Detect which cell encompasses the target text, then output its [x, y] center coordinate. 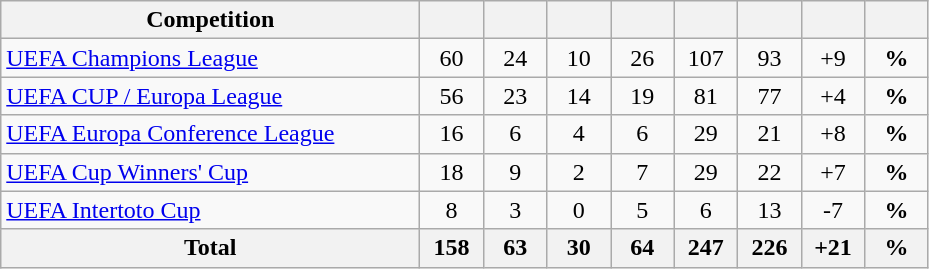
3 [515, 210]
9 [515, 172]
5 [642, 210]
7 [642, 172]
24 [515, 58]
13 [770, 210]
19 [642, 96]
UEFA Cup Winners' Cup [210, 172]
60 [452, 58]
93 [770, 58]
107 [706, 58]
+4 [833, 96]
16 [452, 134]
226 [770, 248]
UEFA Intertoto Cup [210, 210]
UEFA Europa Conference League [210, 134]
23 [515, 96]
14 [579, 96]
+7 [833, 172]
+8 [833, 134]
30 [579, 248]
+9 [833, 58]
26 [642, 58]
0 [579, 210]
158 [452, 248]
UEFA CUP / Europa League [210, 96]
77 [770, 96]
4 [579, 134]
18 [452, 172]
Competition [210, 20]
2 [579, 172]
63 [515, 248]
8 [452, 210]
Total [210, 248]
-7 [833, 210]
10 [579, 58]
247 [706, 248]
81 [706, 96]
22 [770, 172]
UEFA Champions League [210, 58]
+21 [833, 248]
64 [642, 248]
21 [770, 134]
56 [452, 96]
